Detect which cell encompasses the target text, then output its [X, Y] center coordinate. 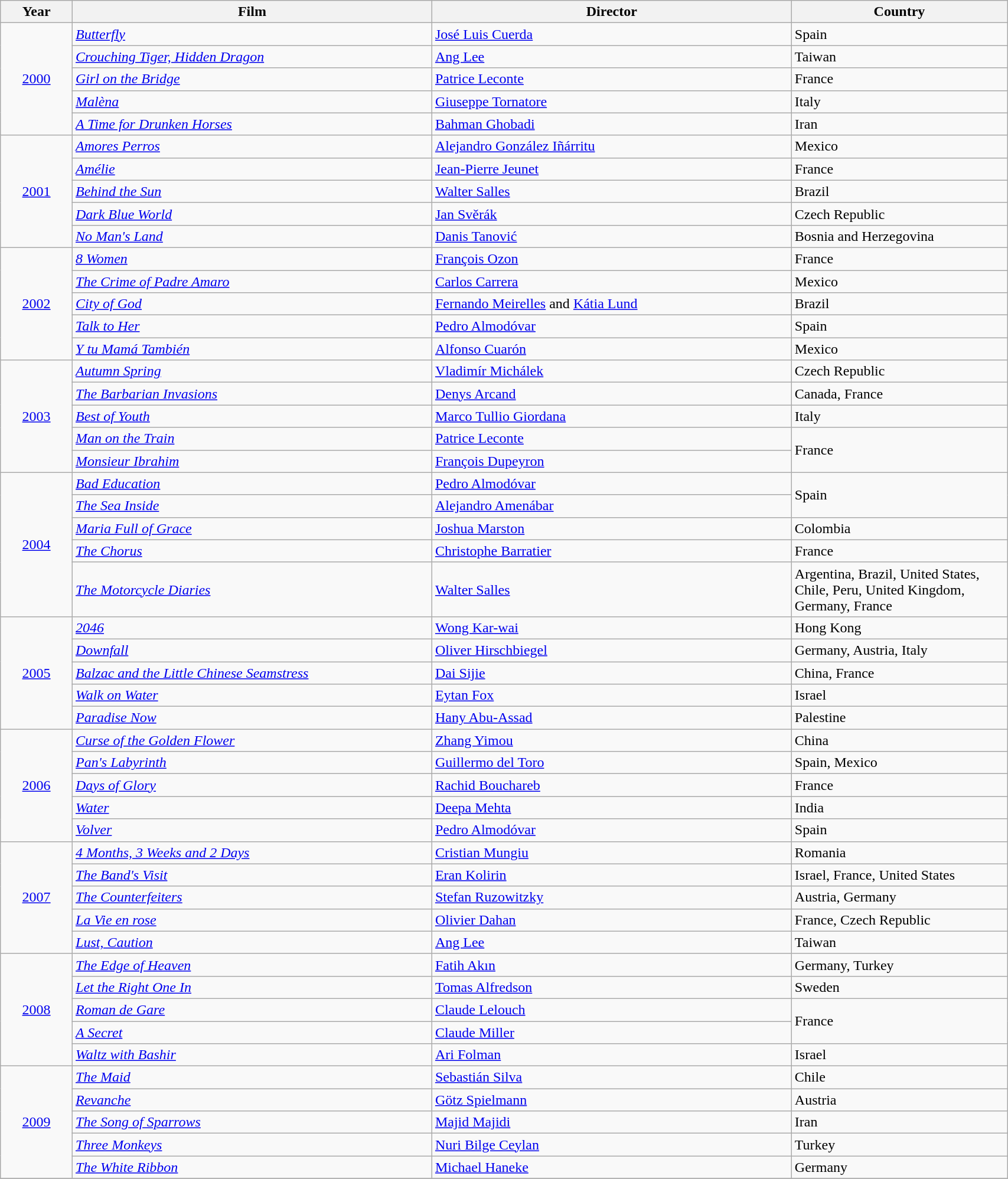
La Vie en rose [253, 920]
Man on the Train [253, 439]
2009 [37, 1122]
A Time for Drunken Horses [253, 124]
Ari Folman [612, 1055]
2007 [37, 897]
Austria [899, 1100]
2004 [37, 544]
Vladimír Michálek [612, 371]
The Counterfeiters [253, 897]
The Motorcycle Diaries [253, 589]
Bahman Ghobadi [612, 124]
Germany, Austria, Italy [899, 650]
Let the Right One In [253, 987]
2000 [37, 79]
China, France [899, 672]
Jean-Pierre Jeunet [612, 169]
2001 [37, 191]
Director [612, 12]
Jan Svěrák [612, 214]
A Secret [253, 1033]
Israel, France, United States [899, 875]
Danis Tanović [612, 236]
2005 [37, 672]
The Song of Sparrows [253, 1122]
Behind the Sun [253, 191]
Monsieur Ibrahim [253, 461]
4 Months, 3 Weeks and 2 Days [253, 853]
Alejandro González Iñárritu [612, 146]
Deepa Mehta [612, 808]
The Sea Inside [253, 506]
Hong Kong [899, 628]
Eran Kolirin [612, 875]
Days of Glory [253, 785]
Fatih Akın [612, 965]
The Barbarian Invasions [253, 394]
Austria, Germany [899, 897]
City of God [253, 304]
Argentina, Brazil, United States, Chile, Peru, United Kingdom, Germany, France [899, 589]
Michael Haneke [612, 1167]
The Maid [253, 1077]
Chile [899, 1077]
Malèna [253, 102]
Revanche [253, 1100]
Talk to Her [253, 326]
Claude Miller [612, 1033]
Colombia [899, 528]
Canada, France [899, 394]
Alejandro Amenábar [612, 506]
Germany, Turkey [899, 965]
Butterfly [253, 34]
Oliver Hirschbiegel [612, 650]
Giuseppe Tornatore [612, 102]
Majid Majidi [612, 1122]
Waltz with Bashir [253, 1055]
Fernando Meirelles and Kátia Lund [612, 304]
Year [37, 12]
Romania [899, 853]
Volver [253, 830]
Wong Kar-wai [612, 628]
Tomas Alfredson [612, 987]
Film [253, 12]
Country [899, 12]
8 Women [253, 259]
The Edge of Heaven [253, 965]
Joshua Marston [612, 528]
Roman de Gare [253, 1010]
Lust, Caution [253, 942]
Downfall [253, 650]
Walk on Water [253, 695]
Crouching Tiger, Hidden Dragon [253, 57]
Cristian Mungiu [612, 853]
The Crime of Padre Amaro [253, 282]
Three Monkeys [253, 1145]
2006 [37, 785]
Best of Youth [253, 416]
Marco Tullio Giordana [612, 416]
Zhang Yimou [612, 740]
2008 [37, 1010]
Bosnia and Herzegovina [899, 236]
Dark Blue World [253, 214]
Amélie [253, 169]
Olivier Dahan [612, 920]
Rachid Bouchareb [612, 785]
Hany Abu-Assad [612, 718]
Y tu Mamá También [253, 349]
Christophe Barratier [612, 551]
Paradise Now [253, 718]
2002 [37, 303]
François Ozon [612, 259]
2046 [253, 628]
Bad Education [253, 484]
Water [253, 808]
Sebastián Silva [612, 1077]
France, Czech Republic [899, 920]
Nuri Bilge Ceylan [612, 1145]
Sweden [899, 987]
Guillermo del Toro [612, 763]
Claude Lelouch [612, 1010]
José Luis Cuerda [612, 34]
François Dupeyron [612, 461]
The Band's Visit [253, 875]
Götz Spielmann [612, 1100]
Balzac and the Little Chinese Seamstress [253, 672]
Dai Sijie [612, 672]
China [899, 740]
Girl on the Bridge [253, 79]
The White Ribbon [253, 1167]
Alfonso Cuarón [612, 349]
Stefan Ruzowitzky [612, 897]
Turkey [899, 1145]
Maria Full of Grace [253, 528]
Pan's Labyrinth [253, 763]
India [899, 808]
Curse of the Golden Flower [253, 740]
Palestine [899, 718]
Denys Arcand [612, 394]
Germany [899, 1167]
The Chorus [253, 551]
No Man's Land [253, 236]
2003 [37, 416]
Amores Perros [253, 146]
Carlos Carrera [612, 282]
Spain, Mexico [899, 763]
Autumn Spring [253, 371]
Eytan Fox [612, 695]
